Return the [X, Y] coordinate for the center point of the cell that contains the specified text.  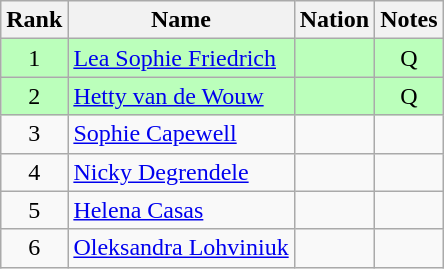
Hetty van de Wouw [181, 96]
2 [34, 96]
Nicky Degrendele [181, 172]
Rank [34, 20]
Helena Casas [181, 210]
Nation [334, 20]
1 [34, 58]
Lea Sophie Friedrich [181, 58]
3 [34, 134]
5 [34, 210]
4 [34, 172]
Sophie Capewell [181, 134]
Name [181, 20]
6 [34, 248]
Oleksandra Lohviniuk [181, 248]
Notes [409, 20]
